Locate the cell with the specified text and output its (X, Y) center coordinate. 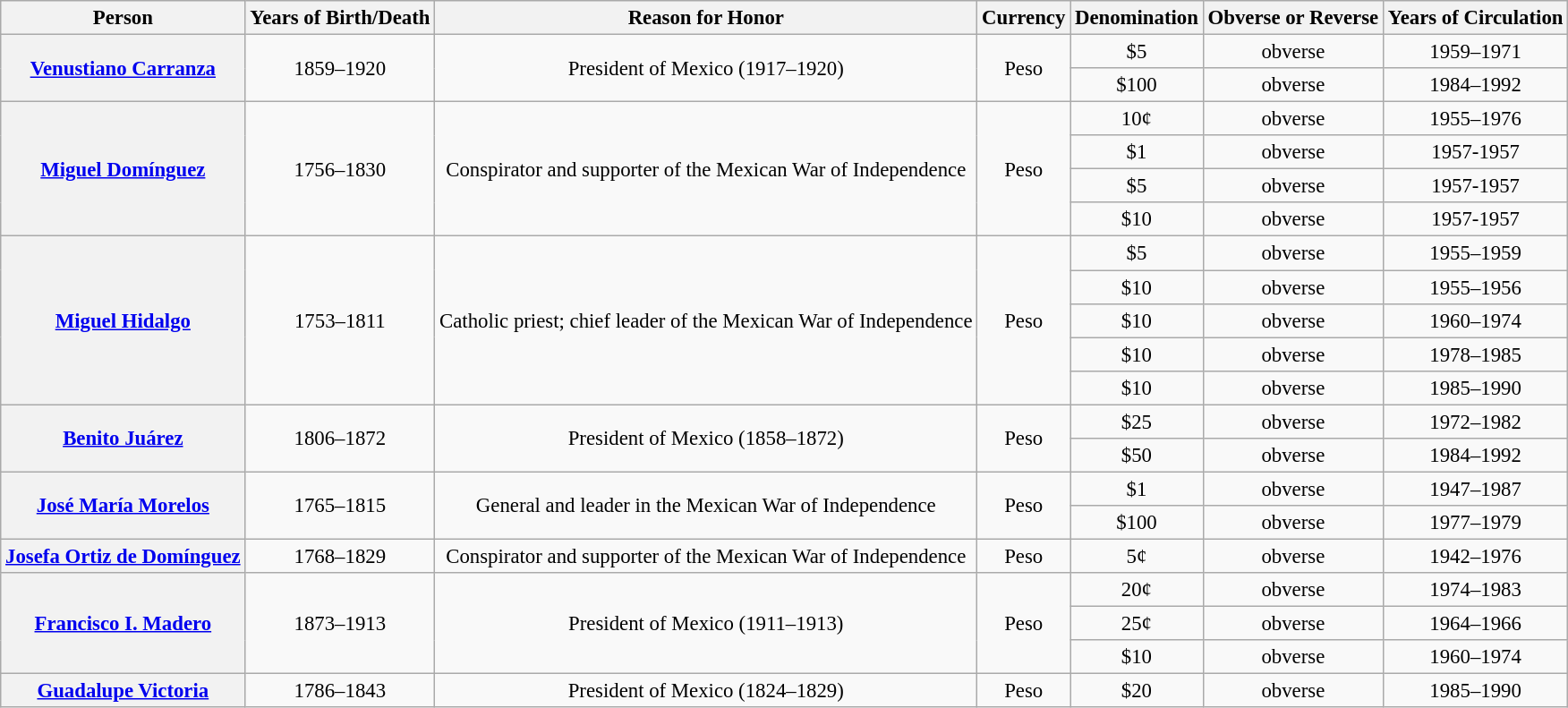
Obverse or Reverse (1292, 18)
1806–1872 (340, 439)
$25 (1137, 422)
5¢ (1137, 556)
Francisco I. Madero (124, 623)
1959–1971 (1475, 52)
1756–1830 (340, 169)
1977–1979 (1475, 523)
Currency (1024, 18)
1955–1959 (1475, 253)
Venustiano Carranza (124, 68)
1753–1811 (340, 320)
President of Mexico (1824–1829) (706, 691)
President of Mexico (1858–1872) (706, 439)
Miguel Domínguez (124, 169)
1978–1985 (1475, 354)
1786–1843 (340, 691)
Miguel Hidalgo (124, 320)
1947–1987 (1475, 489)
20¢ (1137, 590)
1955–1976 (1475, 119)
José María Morelos (124, 505)
President of Mexico (1917–1920) (706, 68)
Josefa Ortiz de Domínguez (124, 556)
Benito Juárez (124, 439)
Guadalupe Victoria (124, 691)
1768–1829 (340, 556)
Person (124, 18)
1942–1976 (1475, 556)
1765–1815 (340, 505)
10¢ (1137, 119)
1974–1983 (1475, 590)
1859–1920 (340, 68)
1955–1956 (1475, 287)
Denomination (1137, 18)
Catholic priest; chief leader of the Mexican War of Independence (706, 320)
President of Mexico (1911–1913) (706, 623)
25¢ (1137, 624)
Years of Circulation (1475, 18)
Reason for Honor (706, 18)
General and leader in the Mexican War of Independence (706, 505)
$50 (1137, 456)
Years of Birth/Death (340, 18)
$20 (1137, 691)
1972–1982 (1475, 422)
1964–1966 (1475, 624)
1873–1913 (340, 623)
